Output the (X, Y) coordinate of the center of the cell containing the given text.  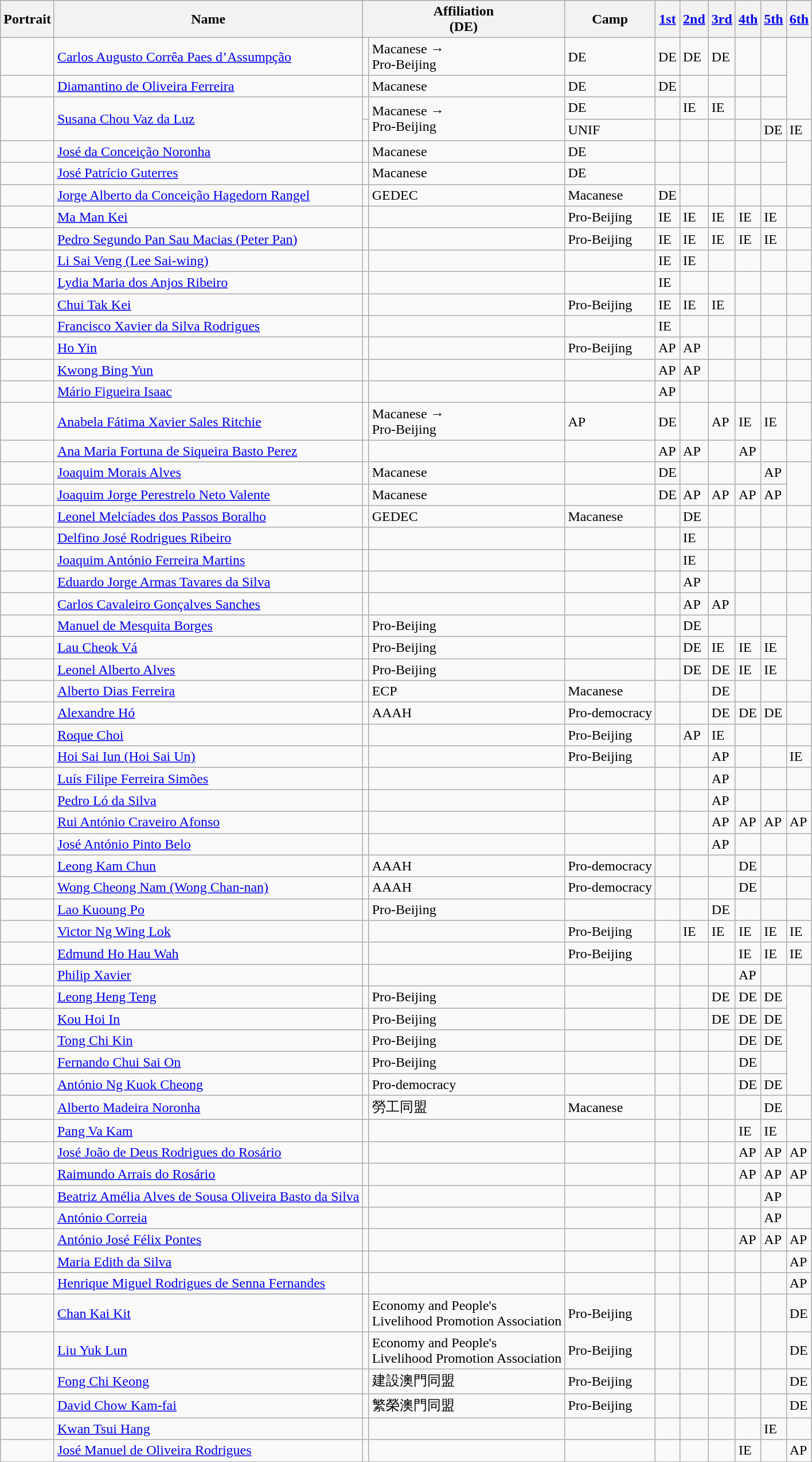
José Manuel de Oliveira Rodrigues (208, 1451)
Alexandre Hó (208, 713)
David Chow Kam-fai (208, 1406)
6th (799, 20)
Raimundo Arrais do Rosário (208, 1174)
Pedro Ló da Silva (208, 800)
Roque Choi (208, 735)
2nd (694, 20)
Henrique Miguel Rodrigues de Senna Fernandes (208, 1284)
Fernando Chui Sai On (208, 1063)
Mário Figueira Isaac (208, 392)
Kwan Tsui Hang (208, 1429)
António Ng Kuok Cheong (208, 1084)
Carlos Cavaleiro Gonçalves Sanches (208, 604)
Philip Xavier (208, 975)
Maria Edith da Silva (208, 1262)
Joaquim Morais Alves (208, 473)
Kwong Bing Yun (208, 370)
Alberto Dias Ferreira (208, 691)
Kou Hoi In (208, 1018)
Ana Maria Fortuna de Siqueira Basto Perez (208, 451)
Li Sai Veng (Lee Sai-wing) (208, 260)
Hoi Sai Iun (Hoi Sai Un) (208, 757)
Fong Chi Keong (208, 1382)
Ma Man Kei (208, 217)
Edmund Ho Hau Wah (208, 953)
Ho Yin (208, 348)
ECP (467, 691)
José João de Deus Rodrigues do Rosário (208, 1152)
Affiliation(DE) (463, 20)
1st (667, 20)
Liu Yuk Lun (208, 1351)
Wong Cheong Nam (Wong Chan-nan) (208, 888)
Manuel de Mesquita Borges (208, 625)
Tong Chi Kin (208, 1041)
Leong Kam Chun (208, 866)
Francisco Xavier da Silva Rodrigues (208, 326)
Susana Chou Vaz da Luz (208, 119)
Jorge Alberto da Conceição Hagedorn Rangel (208, 195)
Diamantino de Oliveira Ferreira (208, 86)
Luís Filipe Ferreira Simões (208, 779)
Camp (610, 20)
勞工同盟 (467, 1107)
Chui Tak Kei (208, 305)
Pang Va Kam (208, 1130)
Delfino José Rodrigues Ribeiro (208, 538)
繁榮澳門同盟 (467, 1406)
4th (748, 20)
Chan Kai Kit (208, 1313)
Rui António Craveiro Afonso (208, 822)
Carlos Augusto Corrêa Paes d’Assumpção (208, 56)
José da Conceição Noronha (208, 151)
Eduardo Jorge Armas Tavares da Silva (208, 582)
3rd (721, 20)
Lao Kuoung Po (208, 909)
Joaquim António Ferreira Martins (208, 560)
Leong Heng Teng (208, 997)
Alberto Madeira Noronha (208, 1107)
Portrait (28, 20)
UNIF (610, 130)
António José Félix Pontes (208, 1240)
Name (208, 20)
Lau Cheok Vá (208, 647)
Leonel Melcíades dos Passos Boralho (208, 516)
José Patrício Guterres (208, 173)
Victor Ng Wing Lok (208, 931)
José António Pinto Belo (208, 844)
Joaquim Jorge Perestrelo Neto Valente (208, 495)
António Correia (208, 1218)
Leonel Alberto Alves (208, 670)
Anabela Fátima Xavier Sales Ritchie (208, 421)
建設澳門同盟 (467, 1382)
Pedro Segundo Pan Sau Macias (Peter Pan) (208, 239)
Beatriz Amélia Alves de Sousa Oliveira Basto da Silva (208, 1196)
5th (774, 20)
Lydia Maria dos Anjos Ribeiro (208, 282)
